Identify which cell holds the provided text, then report its [x, y] central coordinate. 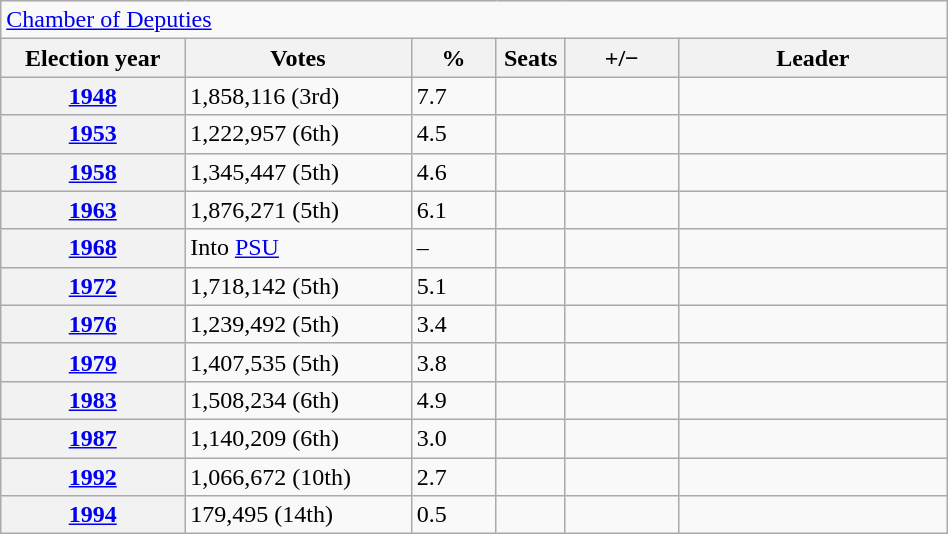
1,345,447 (5th) [298, 172]
– [454, 248]
Chamber of Deputies [474, 20]
3.8 [454, 362]
% [454, 58]
Votes [298, 58]
1,222,957 (6th) [298, 134]
2.7 [454, 477]
4.5 [454, 134]
1994 [93, 515]
1987 [93, 438]
1948 [93, 96]
1,239,492 (5th) [298, 324]
+/− [622, 58]
Election year [93, 58]
4.9 [454, 400]
1,718,142 (5th) [298, 286]
5.1 [454, 286]
6.1 [454, 210]
1,066,672 (10th) [298, 477]
1972 [93, 286]
1,140,209 (6th) [298, 438]
1,407,535 (5th) [298, 362]
1968 [93, 248]
179,495 (14th) [298, 515]
1958 [93, 172]
4.6 [454, 172]
1,858,116 (3rd) [298, 96]
1,876,271 (5th) [298, 210]
1,508,234 (6th) [298, 400]
1963 [93, 210]
1953 [93, 134]
1979 [93, 362]
3.0 [454, 438]
7.7 [454, 96]
1983 [93, 400]
1992 [93, 477]
1976 [93, 324]
3.4 [454, 324]
Seats [530, 58]
Leader [812, 58]
Into PSU [298, 248]
0.5 [454, 515]
